For the text-containing cell, return its midpoint in [X, Y] coordinate format. 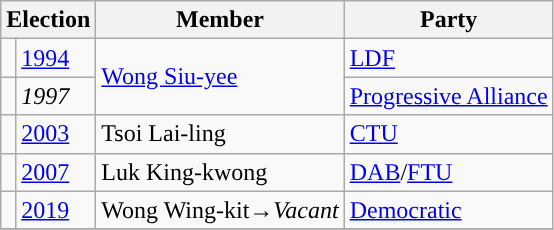
LDF [448, 58]
1994 [56, 58]
Member [220, 20]
Progressive Alliance [448, 96]
Election [48, 20]
Democratic [448, 210]
Wong Siu-yee [220, 77]
Tsoi Lai-ling [220, 134]
2003 [56, 134]
Luk King-kwong [220, 172]
DAB/FTU [448, 172]
1997 [56, 96]
Party [448, 20]
Wong Wing-kit→Vacant [220, 210]
CTU [448, 134]
2007 [56, 172]
2019 [56, 210]
